Output the [X, Y] coordinate of the center of the cell containing the given text.  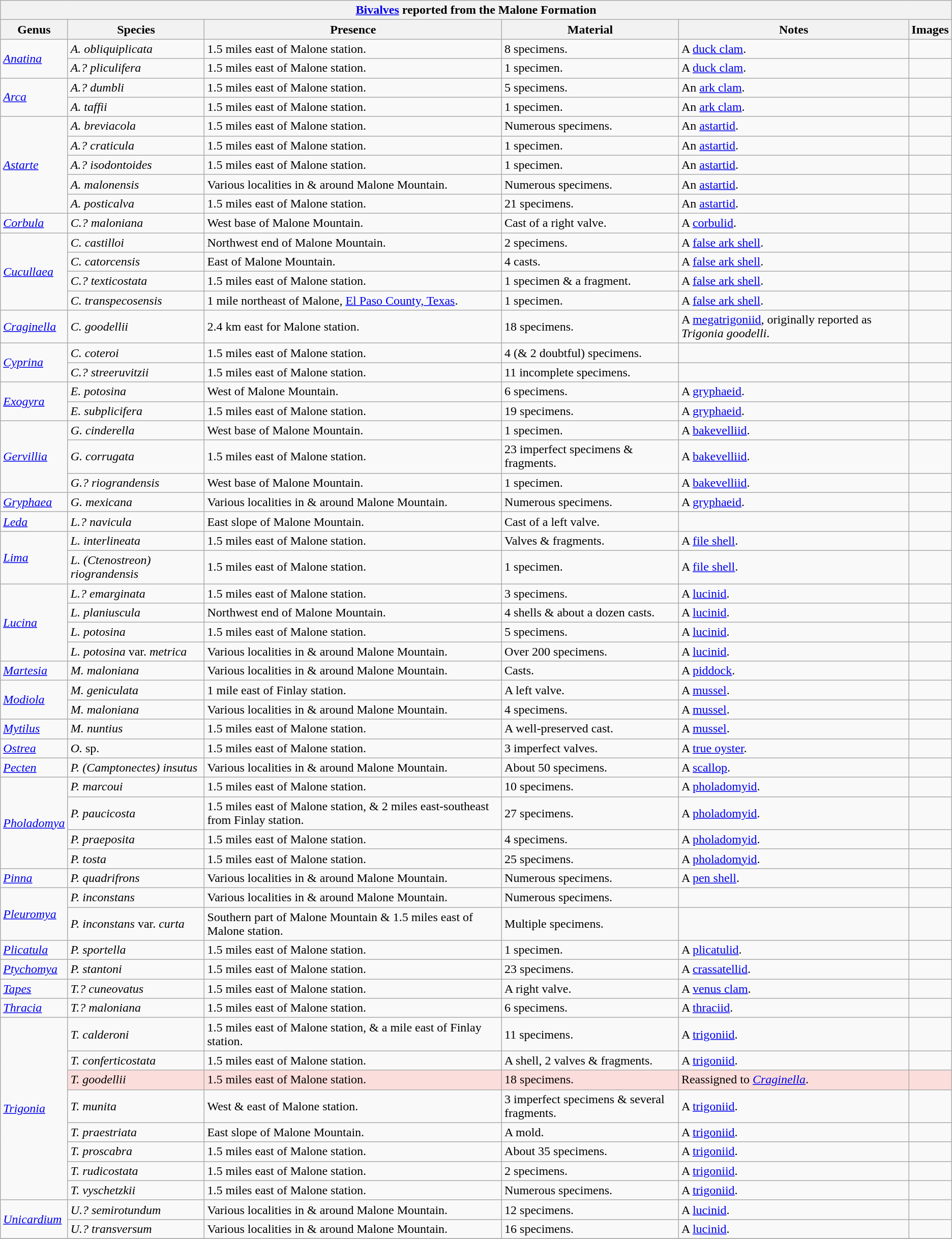
L. (Ctenostreon) riograndensis [136, 567]
About 35 specimens. [590, 1152]
Corbula [34, 223]
16 specimens. [590, 1229]
A right valve. [590, 989]
A. breviacola [136, 126]
10 specimens. [590, 787]
Gervillia [34, 457]
Unicardium [34, 1219]
P. inconstans var. curta [136, 924]
4 casts. [590, 262]
A piddock. [793, 671]
Craginella [34, 327]
Lucina [34, 623]
Pleuromya [34, 913]
O. sp. [136, 748]
T. munita [136, 1106]
1.5 miles east of Malone station, & a mile east of Finlay station. [353, 1035]
Ptychomya [34, 969]
21 specimens. [590, 203]
Multiple specimens. [590, 924]
25 specimens. [590, 859]
A.? dumbli [136, 87]
Cast of a right valve. [590, 223]
T. calderoni [136, 1035]
A mold. [590, 1132]
T. praestriata [136, 1132]
Plicatula [34, 950]
A thraciid. [793, 1008]
C. coteroi [136, 353]
1.5 miles east of Malone station, & 2 miles east-southeast from Finlay station. [353, 813]
C. castilloi [136, 243]
Cucullaea [34, 272]
Leda [34, 521]
A left valve. [590, 690]
Anatina [34, 58]
T. proscabra [136, 1152]
Thracia [34, 1008]
G. cinderella [136, 430]
Presence [353, 29]
A. taffii [136, 107]
T.? maloniana [136, 1008]
A corbulid. [793, 223]
P. inconstans [136, 897]
Over 200 specimens. [590, 652]
G.? riograndensis [136, 483]
L. potosina var. metrica [136, 652]
Notes [793, 29]
A crassatellid. [793, 969]
L.? navicula [136, 521]
A.? isodontoides [136, 165]
A. malonensis [136, 184]
4 (& 2 doubtful) specimens. [590, 353]
L. planiuscula [136, 613]
M. nuntius [136, 729]
P. marcoui [136, 787]
Cyprina [34, 363]
3 imperfect specimens & several fragments. [590, 1106]
West & east of Malone station. [353, 1106]
L.? emarginata [136, 594]
Exogyra [34, 401]
4 shells & about a dozen casts. [590, 613]
A venus clam. [793, 989]
Pinna [34, 878]
T. vyschetzkii [136, 1190]
C.? texticostata [136, 281]
P. stantoni [136, 969]
Martesia [34, 671]
11 incomplete specimens. [590, 372]
3 imperfect valves. [590, 748]
E. subplicifera [136, 411]
Astarte [34, 165]
3 specimens. [590, 594]
E. potosina [136, 392]
T. goodellii [136, 1080]
A plicatulid. [793, 950]
27 specimens. [590, 813]
A.? pliculifera [136, 68]
Gryphaea [34, 502]
1 specimen & a fragment. [590, 281]
A shell, 2 valves & fragments. [590, 1060]
P. praeposita [136, 839]
L. interlineata [136, 541]
Southern part of Malone Mountain & 1.5 miles east of Malone station. [353, 924]
Trigonia [34, 1109]
8 specimens. [590, 49]
C.? maloniana [136, 223]
Lima [34, 557]
M. geniculata [136, 690]
P. tosta [136, 859]
P. paucicosta [136, 813]
Reassigned to Craginella. [793, 1080]
About 50 specimens. [590, 768]
Cast of a left valve. [590, 521]
A scallop. [793, 768]
P. quadrifrons [136, 878]
Genus [34, 29]
Modiola [34, 700]
T. rudicostata [136, 1171]
Pecten [34, 768]
C. goodellii [136, 327]
East of Malone Mountain. [353, 262]
Arca [34, 97]
P. sportella [136, 950]
Images [930, 29]
A pen shell. [793, 878]
G. corrugata [136, 457]
C.? streeruvitzii [136, 372]
Ostrea [34, 748]
A. posticalva [136, 203]
P. (Camptonectes) insutus [136, 768]
Valves & fragments. [590, 541]
Species [136, 29]
11 specimens. [590, 1035]
1 mile northeast of Malone, El Paso County, Texas. [353, 301]
Bivalves reported from the Malone Formation [476, 10]
Mytilus [34, 729]
A megatrigoniid, originally reported as Trigonia goodelli. [793, 327]
A well-preserved cast. [590, 729]
Pholadomya [34, 823]
West of Malone Mountain. [353, 392]
U.? semirotundum [136, 1209]
19 specimens. [590, 411]
2.4 km east for Malone station. [353, 327]
C. catorcensis [136, 262]
Material [590, 29]
A.? craticula [136, 145]
T.? cuneovatus [136, 989]
1 mile east of Finlay station. [353, 690]
Casts. [590, 671]
L. potosina [136, 632]
G. mexicana [136, 502]
A. obliquiplicata [136, 49]
C. transpecosensis [136, 301]
23 imperfect specimens & fragments. [590, 457]
U.? transversum [136, 1229]
12 specimens. [590, 1209]
T. conferticostata [136, 1060]
23 specimens. [590, 969]
Tapes [34, 989]
A true oyster. [793, 748]
